From the cell containing the given text, extract its center point as (x, y) coordinate. 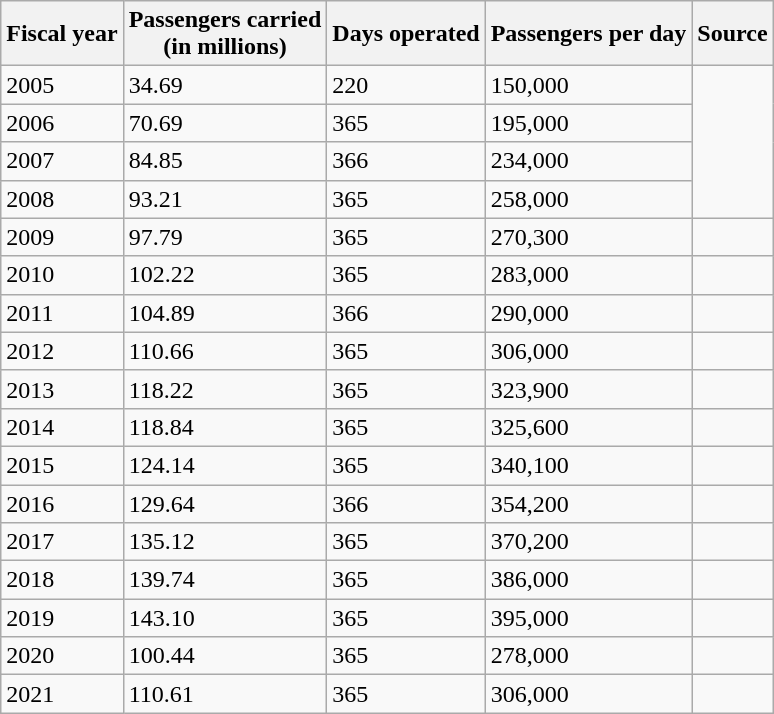
2015 (62, 465)
2017 (62, 542)
97.79 (225, 237)
84.85 (225, 161)
234,000 (588, 161)
Passengers carried (in millions) (225, 34)
2016 (62, 503)
Source (732, 34)
323,900 (588, 389)
93.21 (225, 199)
2013 (62, 389)
278,000 (588, 656)
118.84 (225, 427)
2021 (62, 694)
220 (406, 85)
283,000 (588, 275)
2020 (62, 656)
124.14 (225, 465)
118.22 (225, 389)
135.12 (225, 542)
139.74 (225, 580)
290,000 (588, 313)
Days operated (406, 34)
2005 (62, 85)
2007 (62, 161)
2012 (62, 351)
110.66 (225, 351)
100.44 (225, 656)
340,100 (588, 465)
2011 (62, 313)
2014 (62, 427)
2018 (62, 580)
370,200 (588, 542)
270,300 (588, 237)
143.10 (225, 618)
2008 (62, 199)
258,000 (588, 199)
2019 (62, 618)
102.22 (225, 275)
195,000 (588, 123)
34.69 (225, 85)
70.69 (225, 123)
110.61 (225, 694)
Fiscal year (62, 34)
354,200 (588, 503)
325,600 (588, 427)
386,000 (588, 580)
2009 (62, 237)
2010 (62, 275)
104.89 (225, 313)
Passengers per day (588, 34)
129.64 (225, 503)
2006 (62, 123)
150,000 (588, 85)
395,000 (588, 618)
